Identify which cell holds the provided text, then report its (x, y) central coordinate. 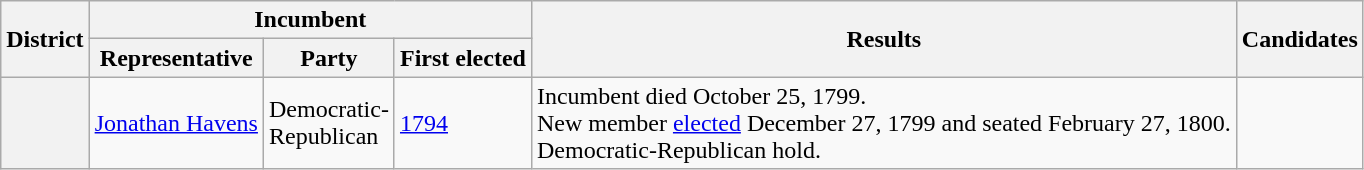
Candidates (1300, 39)
Incumbent (310, 20)
1794 (462, 123)
Party (328, 58)
Jonathan Havens (176, 123)
Results (884, 39)
Incumbent died October 25, 1799.New member elected December 27, 1799 and seated February 27, 1800.Democratic-Republican hold. (884, 123)
District (45, 39)
Democratic-Republican (328, 123)
Representative (176, 58)
First elected (462, 58)
